Determine the [X, Y] coordinate at the center of the cell enclosing the given text.  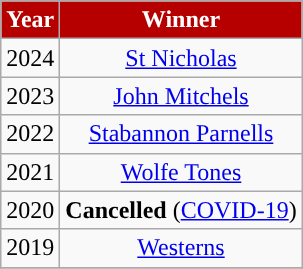
Westerns [181, 248]
2021 [30, 172]
Year [30, 20]
Cancelled (COVID-19) [181, 210]
2019 [30, 248]
St Nicholas [181, 58]
Wolfe Tones [181, 172]
2024 [30, 58]
2020 [30, 210]
John Mitchels [181, 96]
Winner [181, 20]
2022 [30, 134]
Stabannon Parnells [181, 134]
2023 [30, 96]
